Return [x, y] of the center of cell containing provided text 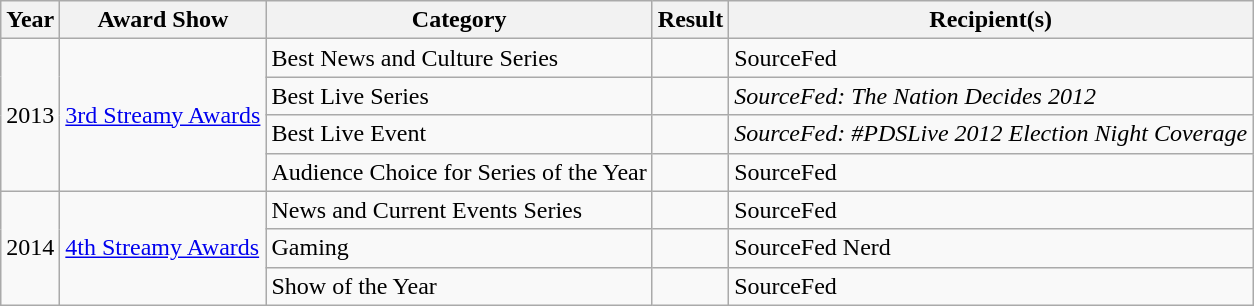
Show of the Year [459, 286]
Result [690, 20]
Year [30, 20]
Best News and Culture Series [459, 58]
News and Current Events Series [459, 210]
Recipient(s) [991, 20]
Award Show [163, 20]
Best Live Event [459, 134]
SourceFed Nerd [991, 248]
Audience Choice for Series of the Year [459, 172]
SourceFed: #PDSLive 2012 Election Night Coverage [991, 134]
2013 [30, 115]
Category [459, 20]
2014 [30, 248]
4th Streamy Awards [163, 248]
Gaming [459, 248]
Best Live Series [459, 96]
3rd Streamy Awards [163, 115]
SourceFed: The Nation Decides 2012 [991, 96]
